Pinpoint the cell where the given text exists, returning its [x, y] midpoint coordinate. 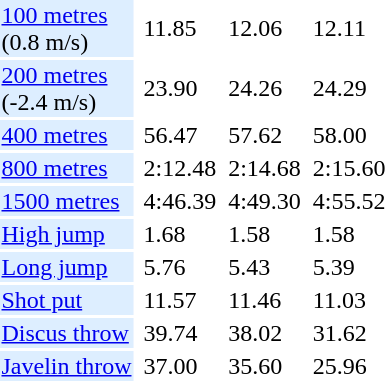
11.46 [265, 300]
38.02 [265, 333]
11.57 [180, 300]
1500 metres [66, 201]
Long jump [66, 267]
400 metres [66, 135]
12.06 [265, 28]
1.58 [265, 234]
4:49.30 [265, 201]
1.68 [180, 234]
23.90 [180, 88]
56.47 [180, 135]
100 metres (0.8 m/s) [66, 28]
35.60 [265, 366]
39.74 [180, 333]
5.76 [180, 267]
2:12.48 [180, 168]
High jump [66, 234]
2:14.68 [265, 168]
57.62 [265, 135]
Discus throw [66, 333]
Shot put [66, 300]
37.00 [180, 366]
4:46.39 [180, 201]
11.85 [180, 28]
5.43 [265, 267]
24.26 [265, 88]
800 metres [66, 168]
Javelin throw [66, 366]
200 metres (-2.4 m/s) [66, 88]
